Capture the cell that displays the provided text and extract its [X, Y] central coordinate. 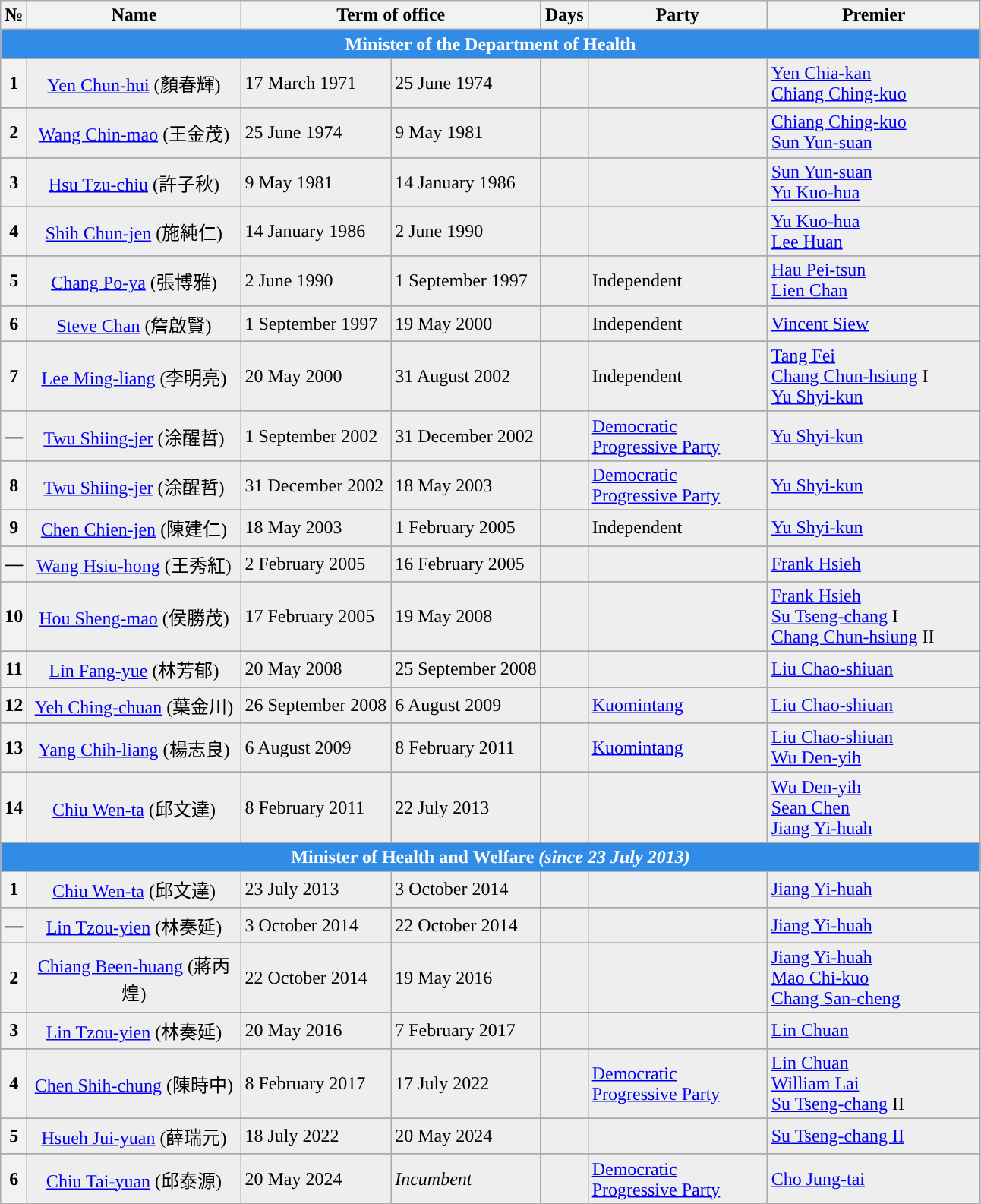
19 May 2000 [466, 324]
Yen Chun-hui (顏春輝) [134, 84]
23 July 2013 [316, 889]
Cho Jung-tai [873, 1179]
Chen Shih-chung (陳時中) [134, 1083]
7 February 2017 [466, 1030]
Yang Chih-liang (楊志良) [134, 747]
22 July 2013 [466, 807]
Wang Hsiu-hong (王秀紅) [134, 564]
Yu Kuo-huaLee Huan [873, 231]
Hou Sheng-mao (侯勝茂) [134, 617]
Chang Po-ya (張博雅) [134, 281]
Chiang Been-huang (蔣丙煌) [134, 978]
8 February 2017 [316, 1083]
14 [14, 807]
Hau Pei-tsunLien Chan [873, 281]
Party [677, 15]
16 February 2005 [466, 564]
Su Tseng-chang II [873, 1136]
Days [564, 15]
19 May 2008 [466, 617]
Hsu Tzu-chiu (許子秋) [134, 182]
20 May 2016 [316, 1030]
Shih Chun-jen (施純仁) [134, 231]
Minister of the Department of Health [490, 44]
Chiang Ching-kuoSun Yun-suan [873, 132]
12 [14, 705]
Jiang Yi-huahMao Chi-kuoChang San-cheng [873, 978]
Incumbent [466, 1179]
Minister of Health and Welfare (since 23 July 2013) [490, 857]
Chiu Tai-yuan (邱泰源) [134, 1179]
20 May 2008 [316, 670]
Lin Fang-yue (林芳郁) [134, 670]
Chen Chien-jen (陳建仁) [134, 527]
Wang Chin-mao (王金茂) [134, 132]
7 [14, 376]
18 July 2022 [316, 1136]
19 May 2016 [466, 978]
Hsueh Jui-yuan (薛瑞元) [134, 1136]
11 [14, 670]
13 [14, 747]
17 July 2022 [466, 1083]
31 August 2002 [466, 376]
Sun Yun-suanYu Kuo-hua [873, 182]
17 February 2005 [316, 617]
Yen Chia-kanChiang Ching-kuo [873, 84]
1 February 2005 [466, 527]
Tang FeiChang Chun-hsiung IYu Shyi-kun [873, 376]
Liu Chao-shiuanWu Den-yih [873, 747]
Lin Chuan [873, 1030]
Frank Hsieh [873, 564]
Vincent Siew [873, 324]
Name [134, 15]
Frank HsiehSu Tseng-chang IChang Chun-hsiung II [873, 617]
№ [14, 15]
8 [14, 485]
Steve Chan (詹啟賢) [134, 324]
2 February 2005 [316, 564]
Premier [873, 15]
17 March 1971 [316, 84]
Lin ChuanWilliam LaiSu Tseng-chang II [873, 1083]
Lee Ming-liang (李明亮) [134, 376]
Wu Den-yihSean ChenJiang Yi-huah [873, 807]
9 [14, 527]
20 May 2000 [316, 376]
10 [14, 617]
25 September 2008 [466, 670]
Term of office [390, 15]
Yeh Ching-chuan (葉金川) [134, 705]
1 September 2002 [316, 436]
26 September 2008 [316, 705]
